Return the (x, y) coordinate for the center point of the cell that contains the specified text.  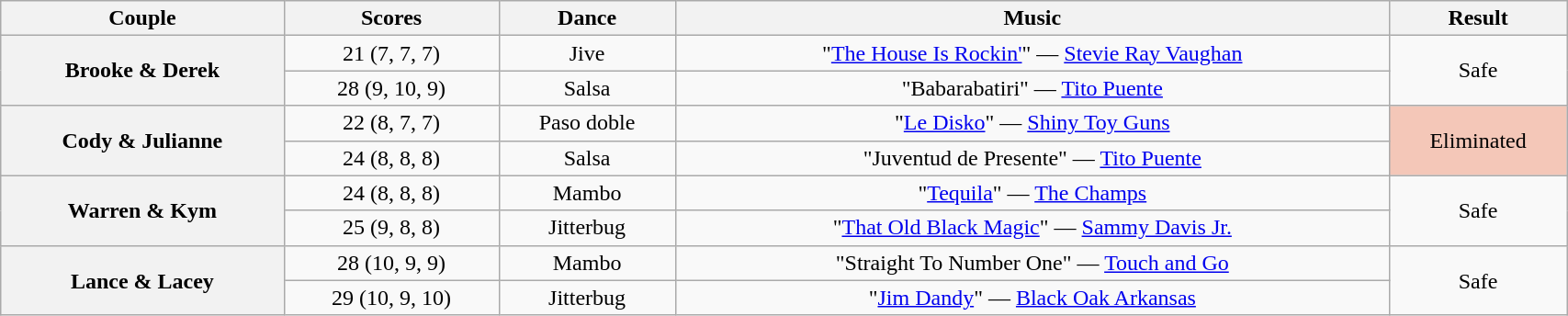
29 (10, 9, 10) (391, 298)
Music (1032, 18)
Jive (587, 53)
"Jim Dandy" — Black Oak Arkansas (1032, 298)
Result (1477, 18)
22 (8, 7, 7) (391, 123)
"Le Disko" — Shiny Toy Guns (1032, 123)
28 (10, 9, 9) (391, 263)
"Straight To Number One" — Touch and Go (1032, 263)
28 (9, 10, 9) (391, 88)
"Tequila" — The Champs (1032, 193)
Warren & Kym (142, 210)
Scores (391, 18)
Couple (142, 18)
"That Old Black Magic" — Sammy Davis Jr. (1032, 228)
"The House Is Rockin'" — Stevie Ray Vaughan (1032, 53)
Dance (587, 18)
21 (7, 7, 7) (391, 53)
Cody & Julianne (142, 141)
"Babarabatiri" — Tito Puente (1032, 88)
Brooke & Derek (142, 71)
Lance & Lacey (142, 280)
Paso doble (587, 123)
"Juventud de Presente" — Tito Puente (1032, 158)
Eliminated (1477, 141)
25 (9, 8, 8) (391, 228)
